Identify which cell holds the provided text, then report its [x, y] central coordinate. 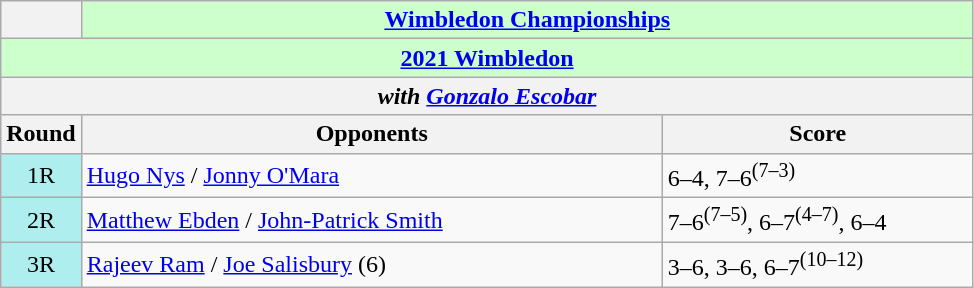
Matthew Ebden / John-Patrick Smith [372, 220]
3R [41, 264]
Rajeev Ram / Joe Salisbury (6) [372, 264]
Score [818, 134]
7–6(7–5), 6–7(4–7), 6–4 [818, 220]
with Gonzalo Escobar [488, 96]
Round [41, 134]
Wimbledon Championships [527, 20]
Hugo Nys / Jonny O'Mara [372, 176]
2R [41, 220]
2021 Wimbledon [488, 58]
Opponents [372, 134]
1R [41, 176]
3–6, 3–6, 6–7(10–12) [818, 264]
6–4, 7–6(7–3) [818, 176]
